From the cell containing the given text, extract its center point as (X, Y) coordinate. 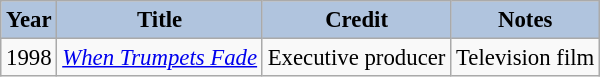
Year (29, 20)
Title (160, 20)
When Trumpets Fade (160, 58)
1998 (29, 58)
Executive producer (356, 58)
Credit (356, 20)
Notes (526, 20)
Television film (526, 58)
